Search for the cell housing the specified text and yield its [X, Y] center coordinate. 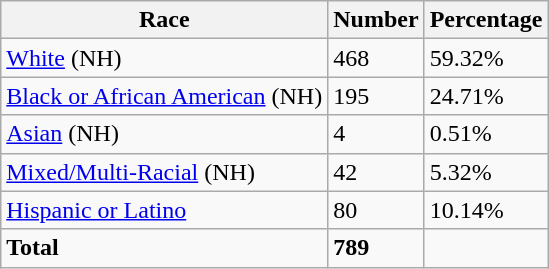
10.14% [486, 210]
Number [376, 20]
59.32% [486, 58]
42 [376, 172]
Asian (NH) [164, 134]
Total [164, 248]
White (NH) [164, 58]
Mixed/Multi-Racial (NH) [164, 172]
80 [376, 210]
Race [164, 20]
24.71% [486, 96]
789 [376, 248]
195 [376, 96]
Hispanic or Latino [164, 210]
0.51% [486, 134]
Percentage [486, 20]
468 [376, 58]
Black or African American (NH) [164, 96]
5.32% [486, 172]
4 [376, 134]
